Provide the [x, y] coordinate of the cell's center where the given text is located.  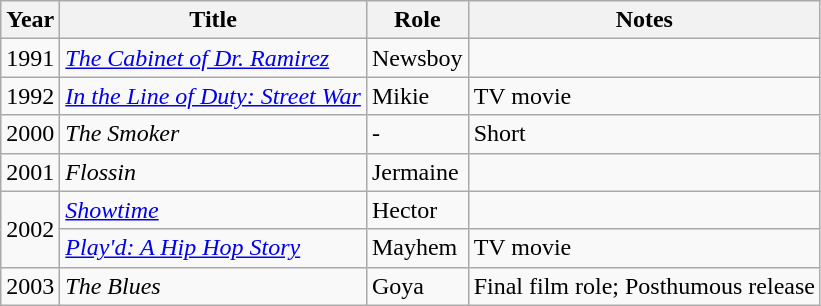
Newsboy [417, 58]
Year [30, 20]
1992 [30, 96]
Flossin [214, 172]
Mayhem [417, 248]
In the Line of Duty: Street War [214, 96]
2000 [30, 134]
The Cabinet of Dr. Ramirez [214, 58]
Jermaine [417, 172]
1991 [30, 58]
2001 [30, 172]
Play'd: A Hip Hop Story [214, 248]
Final film role; Posthumous release [644, 286]
Notes [644, 20]
Mikie [417, 96]
Short [644, 134]
Goya [417, 286]
Title [214, 20]
Showtime [214, 210]
2002 [30, 229]
Hector [417, 210]
The Blues [214, 286]
2003 [30, 286]
- [417, 134]
The Smoker [214, 134]
Role [417, 20]
